Search for the cell housing the specified text and yield its (x, y) center coordinate. 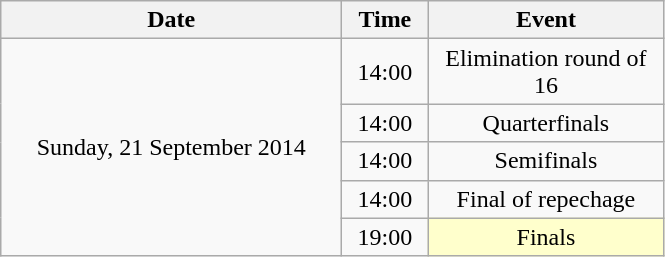
Elimination round of 16 (546, 72)
Time (385, 20)
Date (172, 20)
Finals (546, 237)
Event (546, 20)
Semifinals (546, 161)
19:00 (385, 237)
Quarterfinals (546, 123)
Final of repechage (546, 199)
Sunday, 21 September 2014 (172, 148)
